Identify which cell holds the provided text, then report its [X, Y] central coordinate. 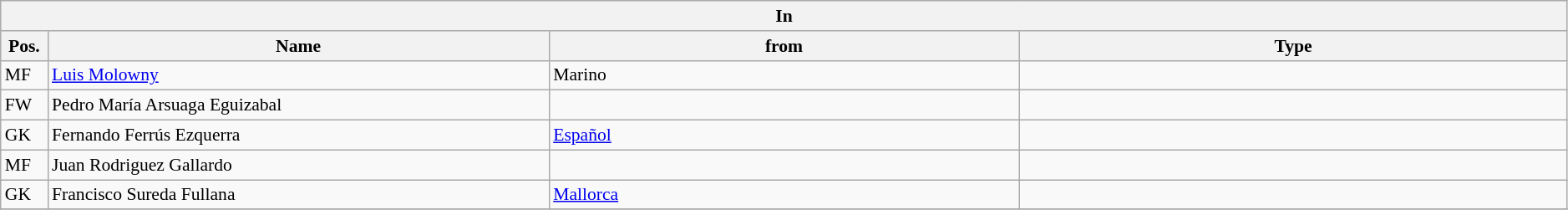
In [784, 16]
Juan Rodriguez Gallardo [298, 165]
Fernando Ferrús Ezquerra [298, 136]
Pos. [24, 46]
Español [784, 136]
Marino [784, 75]
Luis Molowny [298, 75]
from [784, 46]
FW [24, 105]
Mallorca [784, 195]
Type [1293, 46]
Name [298, 46]
Pedro María Arsuaga Eguizabal [298, 105]
Francisco Sureda Fullana [298, 195]
